Return [X, Y] of the center of cell containing provided text 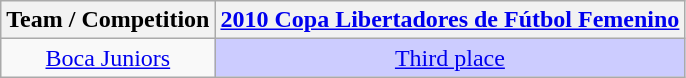
Third place [450, 58]
2010 Copa Libertadores de Fútbol Femenino [450, 20]
Team / Competition [108, 20]
Boca Juniors [108, 58]
